Return the [x, y] coordinate for the center point of the cell that contains the specified text.  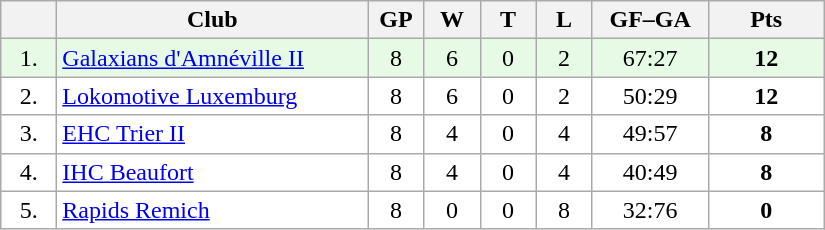
67:27 [650, 58]
50:29 [650, 96]
GP [396, 20]
Club [212, 20]
W [452, 20]
IHC Beaufort [212, 172]
3. [29, 134]
Lokomotive Luxemburg [212, 96]
L [564, 20]
Pts [766, 20]
GF–GA [650, 20]
T [508, 20]
32:76 [650, 210]
1. [29, 58]
5. [29, 210]
Rapids Remich [212, 210]
40:49 [650, 172]
EHC Trier II [212, 134]
49:57 [650, 134]
2. [29, 96]
4. [29, 172]
Galaxians d'Amnéville II [212, 58]
